Find where the given text appears and provide that cell's center as [x, y] coordinate. 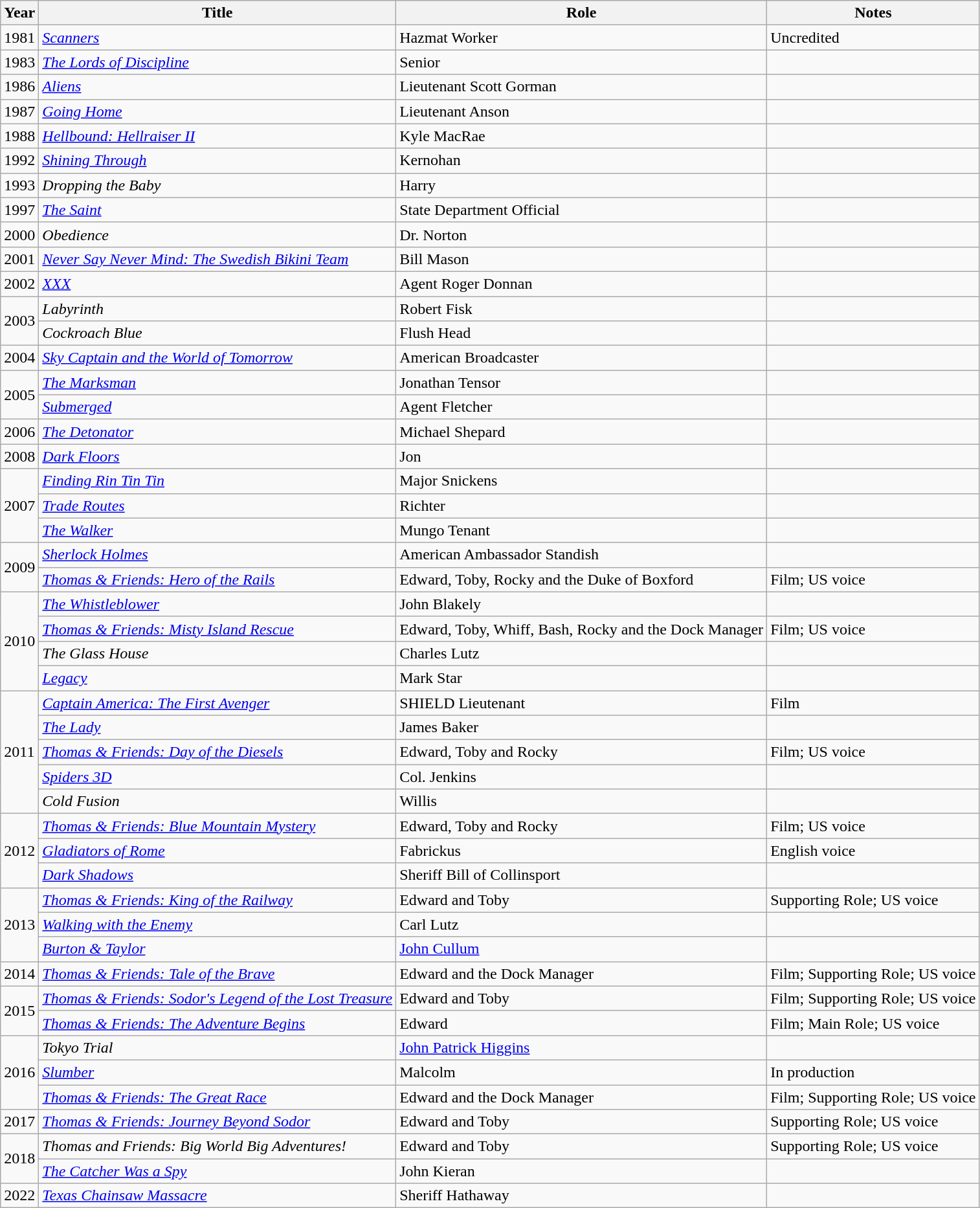
1997 [19, 210]
Malcolm [581, 1072]
John Cullum [581, 949]
Gladiators of Rome [217, 851]
2002 [19, 284]
Scanners [217, 38]
Thomas & Friends: Misty Island Rescue [217, 629]
Thomas & Friends: Blue Mountain Mystery [217, 826]
Labyrinth [217, 309]
Thomas and Friends: Big World Big Adventures! [217, 1146]
Jonathan Tensor [581, 383]
Texas Chainsaw Massacre [217, 1196]
XXX [217, 284]
Jon [581, 456]
1983 [19, 62]
Sky Captain and the World of Tomorrow [217, 358]
Lieutenant Scott Gorman [581, 87]
Cockroach Blue [217, 333]
Sheriff Hathaway [581, 1196]
Uncredited [873, 38]
2009 [19, 567]
2011 [19, 752]
2014 [19, 974]
Thomas & Friends: Journey Beyond Sodor [217, 1122]
Thomas & Friends: The Great Race [217, 1097]
Legacy [217, 678]
2018 [19, 1159]
The Walker [217, 530]
John Kieran [581, 1171]
Willis [581, 801]
Spiders 3D [217, 777]
Lieutenant Anson [581, 111]
2006 [19, 432]
The Lords of Discipline [217, 62]
Edward [581, 1023]
Robert Fisk [581, 309]
Senior [581, 62]
Carl Lutz [581, 924]
Shining Through [217, 161]
State Department Official [581, 210]
Michael Shepard [581, 432]
2010 [19, 641]
2022 [19, 1196]
Submerged [217, 407]
John Patrick Higgins [581, 1047]
Dark Shadows [217, 875]
Title [217, 13]
Captain America: The First Avenger [217, 702]
Burton & Taylor [217, 949]
Dr. Norton [581, 234]
2012 [19, 851]
Film [873, 702]
Thomas & Friends: King of the Railway [217, 900]
Thomas & Friends: Hero of the Rails [217, 579]
Agent Roger Donnan [581, 284]
The Lady [217, 728]
Walking with the Enemy [217, 924]
Flush Head [581, 333]
The Whistleblower [217, 604]
Hazmat Worker [581, 38]
Agent Fletcher [581, 407]
Slumber [217, 1072]
Edward, Toby, Rocky and the Duke of Boxford [581, 579]
Fabrickus [581, 851]
1988 [19, 136]
2000 [19, 234]
The Saint [217, 210]
Mark Star [581, 678]
American Broadcaster [581, 358]
Dark Floors [217, 456]
2013 [19, 924]
English voice [873, 851]
Sherlock Holmes [217, 555]
The Glass House [217, 653]
The Marksman [217, 383]
Sheriff Bill of Collinsport [581, 875]
Charles Lutz [581, 653]
John Blakely [581, 604]
2004 [19, 358]
Dropping the Baby [217, 185]
2003 [19, 321]
Harry [581, 185]
Mungo Tenant [581, 530]
Richter [581, 506]
2005 [19, 395]
Thomas & Friends: The Adventure Begins [217, 1023]
Major Snickens [581, 481]
1986 [19, 87]
2001 [19, 259]
Hellbound: Hellraiser II [217, 136]
James Baker [581, 728]
Finding Rin Tin Tin [217, 481]
1981 [19, 38]
1992 [19, 161]
American Ambassador Standish [581, 555]
Thomas & Friends: Sodor's Legend of the Lost Treasure [217, 998]
Col. Jenkins [581, 777]
Bill Mason [581, 259]
2017 [19, 1122]
Edward, Toby, Whiff, Bash, Rocky and the Dock Manager [581, 629]
Thomas & Friends: Day of the Diesels [217, 752]
Thomas & Friends: Tale of the Brave [217, 974]
Role [581, 13]
Never Say Never Mind: The Swedish Bikini Team [217, 259]
The Detonator [217, 432]
Going Home [217, 111]
Cold Fusion [217, 801]
Notes [873, 13]
2008 [19, 456]
In production [873, 1072]
Kyle MacRae [581, 136]
Year [19, 13]
SHIELD Lieutenant [581, 702]
The Catcher Was a Spy [217, 1171]
Film; Main Role; US voice [873, 1023]
Kernohan [581, 161]
1987 [19, 111]
Trade Routes [217, 506]
2007 [19, 506]
2016 [19, 1072]
1993 [19, 185]
Tokyo Trial [217, 1047]
2015 [19, 1011]
Aliens [217, 87]
Obedience [217, 234]
